Return the [X, Y] coordinate for the center point of the cell that contains the specified text.  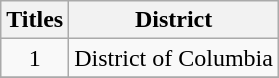
1 [35, 58]
District of Columbia [174, 58]
Titles [35, 20]
District [174, 20]
